Return the [X, Y] coordinate for the center point of the cell that contains the specified text.  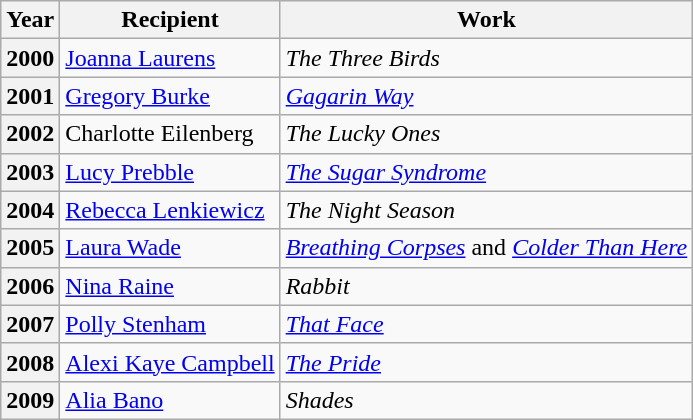
Shades [486, 400]
Charlotte Eilenberg [170, 134]
The Three Birds [486, 58]
Polly Stenham [170, 324]
Gagarin Way [486, 96]
The Lucky Ones [486, 134]
Rebecca Lenkiewicz [170, 210]
Joanna Laurens [170, 58]
Rabbit [486, 286]
Nina Raine [170, 286]
2007 [30, 324]
2006 [30, 286]
Work [486, 20]
Lucy Prebble [170, 172]
2003 [30, 172]
2009 [30, 400]
2000 [30, 58]
2002 [30, 134]
Alia Bano [170, 400]
Breathing Corpses and Colder Than Here [486, 248]
2005 [30, 248]
The Pride [486, 362]
Year [30, 20]
2008 [30, 362]
The Sugar Syndrome [486, 172]
Recipient [170, 20]
That Face [486, 324]
2004 [30, 210]
Gregory Burke [170, 96]
Laura Wade [170, 248]
2001 [30, 96]
The Night Season [486, 210]
Alexi Kaye Campbell [170, 362]
